Identify which cell holds the provided text, then report its (X, Y) central coordinate. 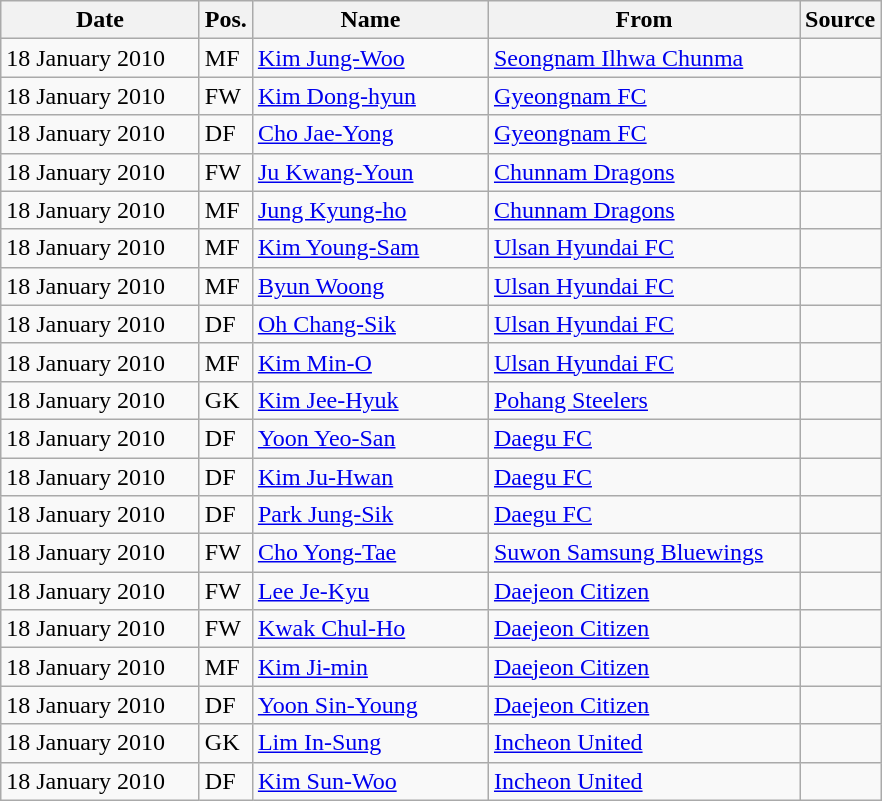
Cho Jae-Yong (370, 134)
Lim In-Sung (370, 743)
Byun Woong (370, 286)
Oh Chang-Sik (370, 324)
Lee Je-Kyu (370, 591)
Source (840, 20)
Kim Jung-Woo (370, 58)
Kwak Chul-Ho (370, 629)
Seongnam Ilhwa Chunma (644, 58)
Kim Ju-Hwan (370, 477)
Kim Dong-hyun (370, 96)
Kim Ji-min (370, 667)
Kim Min-O (370, 362)
Jung Kyung-ho (370, 210)
Pohang Steelers (644, 400)
Date (100, 20)
Yoon Sin-Young (370, 705)
Suwon Samsung Bluewings (644, 553)
Name (370, 20)
Ju Kwang-Youn (370, 172)
Kim Young-Sam (370, 248)
Kim Jee-Hyuk (370, 400)
Kim Sun-Woo (370, 781)
Yoon Yeo-San (370, 438)
Cho Yong-Tae (370, 553)
Park Jung-Sik (370, 515)
Pos. (226, 20)
From (644, 20)
